Scan for the cell matching the given text and deliver its [x, y] coordinate at center. 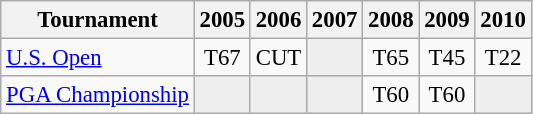
T45 [447, 58]
2008 [391, 20]
CUT [278, 58]
T67 [222, 58]
T22 [503, 58]
T65 [391, 58]
2009 [447, 20]
PGA Championship [98, 95]
2007 [335, 20]
Tournament [98, 20]
2005 [222, 20]
2006 [278, 20]
2010 [503, 20]
U.S. Open [98, 58]
